Find where the given text appears and provide that cell's center as [X, Y] coordinate. 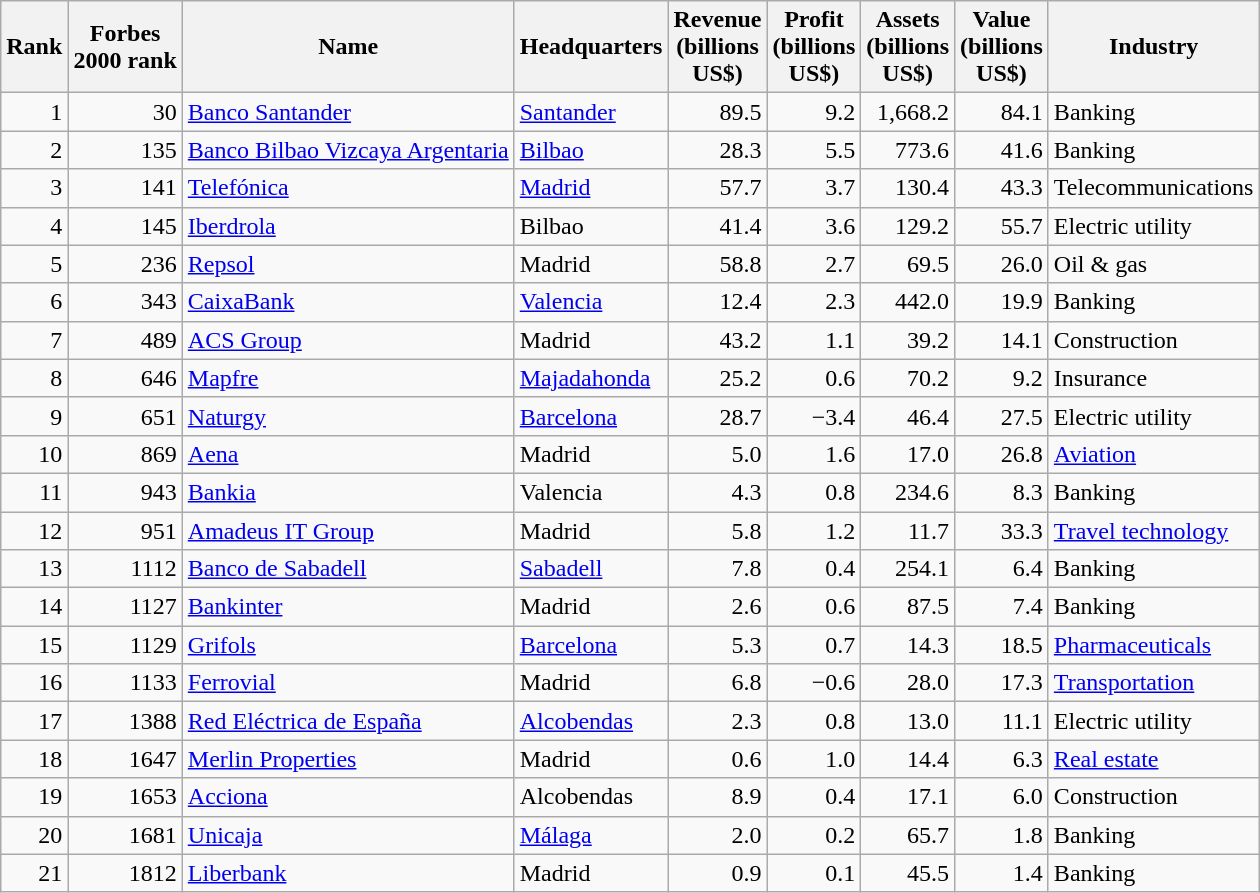
2 [34, 150]
17.3 [1002, 683]
145 [125, 226]
442.0 [908, 302]
236 [125, 264]
14.4 [908, 759]
2.0 [718, 835]
Travel technology [1154, 531]
11.1 [1002, 721]
70.2 [908, 378]
13.0 [908, 721]
Telecommunications [1154, 188]
951 [125, 531]
1.8 [1002, 835]
Iberdrola [348, 226]
135 [125, 150]
Name [348, 47]
30 [125, 112]
343 [125, 302]
1.1 [814, 340]
Value(billions US$) [1002, 47]
869 [125, 454]
14.1 [1002, 340]
14 [34, 607]
1.0 [814, 759]
1653 [125, 797]
Banco Bilbao Vizcaya Argentaria [348, 150]
3.6 [814, 226]
5 [34, 264]
Profit(billions US$) [814, 47]
45.5 [908, 873]
1 [34, 112]
57.7 [718, 188]
19.9 [1002, 302]
65.7 [908, 835]
Insurance [1154, 378]
Merlin Properties [348, 759]
254.1 [908, 569]
43.3 [1002, 188]
Transportation [1154, 683]
8.3 [1002, 492]
Repsol [348, 264]
7.8 [718, 569]
141 [125, 188]
Red Eléctrica de España [348, 721]
25.2 [718, 378]
69.5 [908, 264]
Sabadell [591, 569]
1127 [125, 607]
Majadahonda [591, 378]
1812 [125, 873]
Acciona [348, 797]
11 [34, 492]
10 [34, 454]
Ferrovial [348, 683]
Bankia [348, 492]
234.6 [908, 492]
15 [34, 645]
Rank [34, 47]
18 [34, 759]
1388 [125, 721]
1133 [125, 683]
Real estate [1154, 759]
26.8 [1002, 454]
0.7 [814, 645]
8 [34, 378]
12 [34, 531]
Grifols [348, 645]
9 [34, 416]
Telefónica [348, 188]
Santander [591, 112]
2.7 [814, 264]
0.1 [814, 873]
Aena [348, 454]
2.6 [718, 607]
0.9 [718, 873]
26.0 [1002, 264]
6.4 [1002, 569]
Aviation [1154, 454]
651 [125, 416]
1112 [125, 569]
27.5 [1002, 416]
55.7 [1002, 226]
943 [125, 492]
Forbes 2000 rank [125, 47]
28.3 [718, 150]
89.5 [718, 112]
0.2 [814, 835]
21 [34, 873]
46.4 [908, 416]
17.1 [908, 797]
1,668.2 [908, 112]
6 [34, 302]
43.2 [718, 340]
Oil & gas [1154, 264]
41.4 [718, 226]
1647 [125, 759]
41.6 [1002, 150]
8.9 [718, 797]
1.4 [1002, 873]
Bankinter [348, 607]
5.5 [814, 150]
18.5 [1002, 645]
Banco Santander [348, 112]
17 [34, 721]
84.1 [1002, 112]
Amadeus IT Group [348, 531]
17.0 [908, 454]
19 [34, 797]
5.3 [718, 645]
4 [34, 226]
Naturgy [348, 416]
Málaga [591, 835]
773.6 [908, 150]
16 [34, 683]
Industry [1154, 47]
11.7 [908, 531]
13 [34, 569]
1.2 [814, 531]
Pharmaceuticals [1154, 645]
5.0 [718, 454]
28.7 [718, 416]
1681 [125, 835]
Assets(billions US$) [908, 47]
3.7 [814, 188]
58.8 [718, 264]
1.6 [814, 454]
−3.4 [814, 416]
14.3 [908, 645]
646 [125, 378]
39.2 [908, 340]
3 [34, 188]
Liberbank [348, 873]
7.4 [1002, 607]
Revenue(billions US$) [718, 47]
Mapfre [348, 378]
1129 [125, 645]
Unicaja [348, 835]
489 [125, 340]
130.4 [908, 188]
12.4 [718, 302]
Headquarters [591, 47]
CaixaBank [348, 302]
−0.6 [814, 683]
7 [34, 340]
5.8 [718, 531]
87.5 [908, 607]
6.8 [718, 683]
Banco de Sabadell [348, 569]
ACS Group [348, 340]
6.3 [1002, 759]
6.0 [1002, 797]
20 [34, 835]
28.0 [908, 683]
129.2 [908, 226]
33.3 [1002, 531]
4.3 [718, 492]
